Output the (X, Y) coordinate of the center of the cell containing the given text.  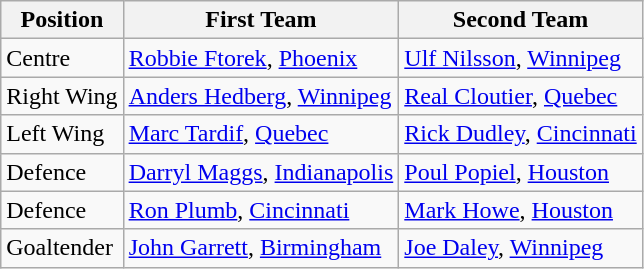
Mark Howe, Houston (520, 210)
Goaltender (62, 248)
Anders Hedberg, Winnipeg (261, 96)
Joe Daley, Winnipeg (520, 248)
Robbie Ftorek, Phoenix (261, 58)
Ulf Nilsson, Winnipeg (520, 58)
Real Cloutier, Quebec (520, 96)
Darryl Maggs, Indianapolis (261, 172)
Right Wing (62, 96)
Ron Plumb, Cincinnati (261, 210)
Poul Popiel, Houston (520, 172)
Centre (62, 58)
Second Team (520, 20)
Position (62, 20)
John Garrett, Birmingham (261, 248)
First Team (261, 20)
Rick Dudley, Cincinnati (520, 134)
Marc Tardif, Quebec (261, 134)
Left Wing (62, 134)
